Provide the (x, y) coordinate of the cell's center where the given text is located.  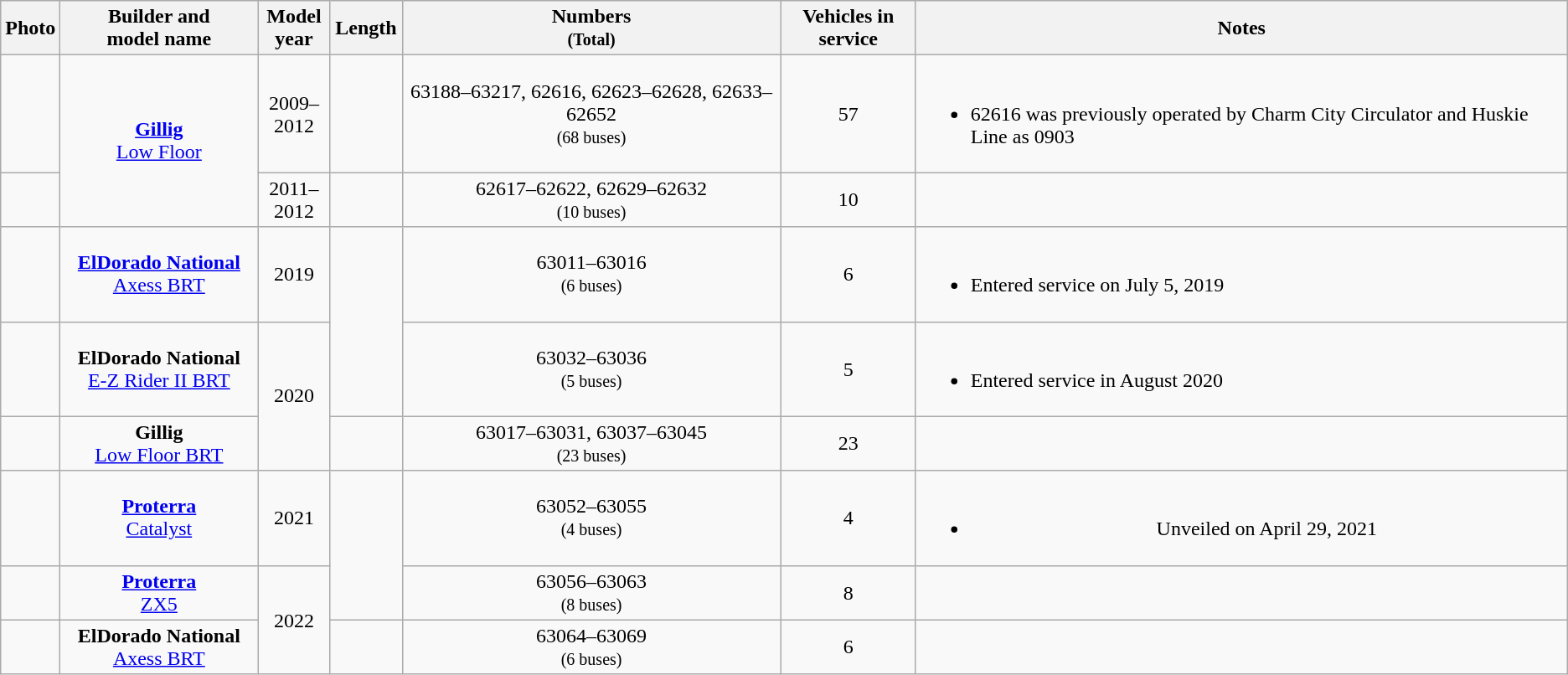
2021 (294, 518)
63064–63069(6 buses) (591, 647)
Model year (294, 28)
ProterraCatalyst (159, 518)
63032–63036(5 buses) (591, 368)
Photo (30, 28)
5 (848, 368)
2011–2012 (294, 199)
62616 was previously operated by Charm City Circulator and Huskie Line as 0903 (1241, 114)
Numbers(Total) (591, 28)
63011–63016(6 buses) (591, 275)
Notes (1241, 28)
GilligLow Floor (159, 141)
Length (366, 28)
ProterraZX5 (159, 593)
63056–63063(8 buses) (591, 593)
8 (848, 593)
Unveiled on April 29, 2021 (1241, 518)
23 (848, 444)
57 (848, 114)
ElDorado NationalE-Z Rider II BRT (159, 368)
2020 (294, 396)
2022 (294, 620)
63017–63031, 63037–63045(23 buses) (591, 444)
Vehicles in service (848, 28)
Entered service in August 2020 (1241, 368)
4 (848, 518)
63188–63217, 62616, 62623–62628, 62633–62652(68 buses) (591, 114)
62617–62622, 62629–62632(10 buses) (591, 199)
Builder andmodel name (159, 28)
63052–63055(4 buses) (591, 518)
GilligLow Floor BRT (159, 444)
10 (848, 199)
Entered service on July 5, 2019 (1241, 275)
2019 (294, 275)
2009–2012 (294, 114)
